Pinpoint the cell where the given text exists, returning its [x, y] midpoint coordinate. 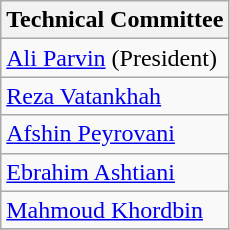
Ebrahim Ashtiani [115, 172]
Ali Parvin (President) [115, 58]
Technical Committee [115, 20]
Afshin Peyrovani [115, 134]
Mahmoud Khordbin [115, 210]
Reza Vatankhah [115, 96]
